Output the (x, y) coordinate of the center of the cell containing the given text.  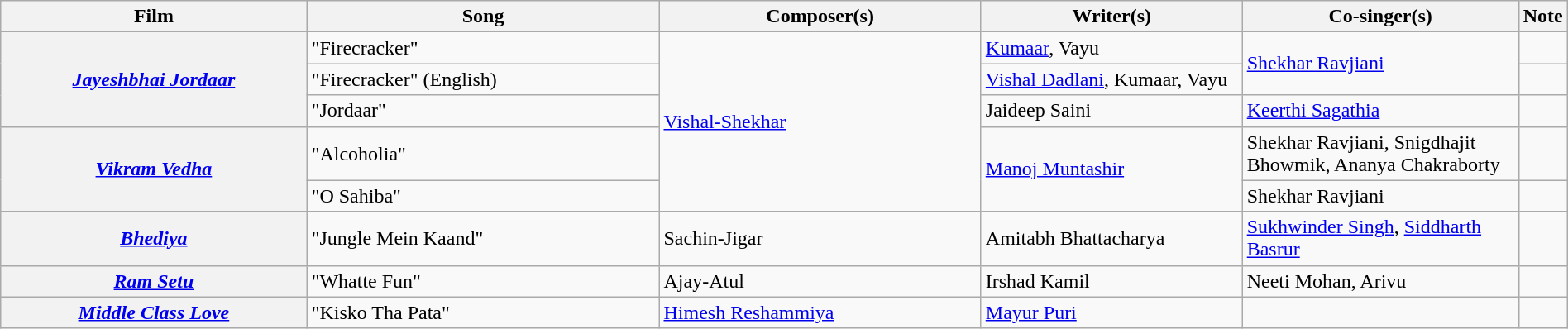
Shekhar Ravjiani, Snigdhajit Bhowmik, Ananya Chakraborty (1380, 154)
Bhediya (154, 238)
Irshad Kamil (1111, 281)
Mayur Puri (1111, 312)
Neeti Mohan, Arivu (1380, 281)
Middle Class Love (154, 312)
Vishal-Shekhar (820, 122)
Writer(s) (1111, 17)
"Firecracker" (483, 48)
Amitabh Bhattacharya (1111, 238)
Co-singer(s) (1380, 17)
Manoj Muntashir (1111, 169)
Sachin-Jigar (820, 238)
Keerthi Sagathia (1380, 111)
"Jordaar" (483, 111)
Note (1543, 17)
"O Sahiba" (483, 196)
Composer(s) (820, 17)
Jayeshbhai Jordaar (154, 79)
Vishal Dadlani, Kumaar, Vayu (1111, 79)
Ajay-Atul (820, 281)
"Alcoholia" (483, 154)
"Kisko Tha Pata" (483, 312)
Sukhwinder Singh, Siddharth Basrur (1380, 238)
Vikram Vedha (154, 169)
Song (483, 17)
Himesh Reshammiya (820, 312)
Kumaar, Vayu (1111, 48)
Ram Setu (154, 281)
"Whatte Fun" (483, 281)
"Firecracker" (English) (483, 79)
Film (154, 17)
"Jungle Mein Kaand" (483, 238)
Jaideep Saini (1111, 111)
